Determine the [x, y] coordinate at the center of the cell enclosing the given text.  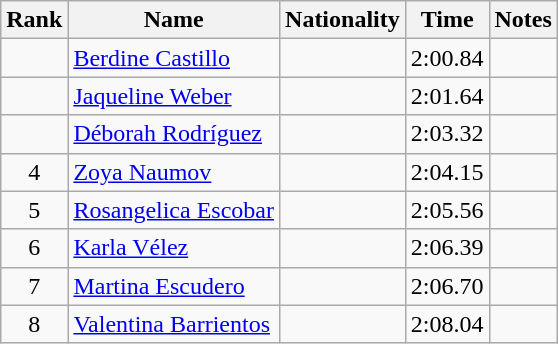
2:01.64 [447, 96]
Zoya Naumov [174, 172]
2:08.04 [447, 324]
8 [34, 324]
Valentina Barrientos [174, 324]
2:04.15 [447, 172]
7 [34, 286]
Jaqueline Weber [174, 96]
2:05.56 [447, 210]
Déborah Rodríguez [174, 134]
Nationality [343, 20]
5 [34, 210]
Karla Vélez [174, 248]
Notes [523, 20]
2:00.84 [447, 58]
4 [34, 172]
Rosangelica Escobar [174, 210]
2:06.39 [447, 248]
Martina Escudero [174, 286]
2:06.70 [447, 286]
Rank [34, 20]
6 [34, 248]
2:03.32 [447, 134]
Berdine Castillo [174, 58]
Name [174, 20]
Time [447, 20]
